From the cell containing the given text, extract its center point as (X, Y) coordinate. 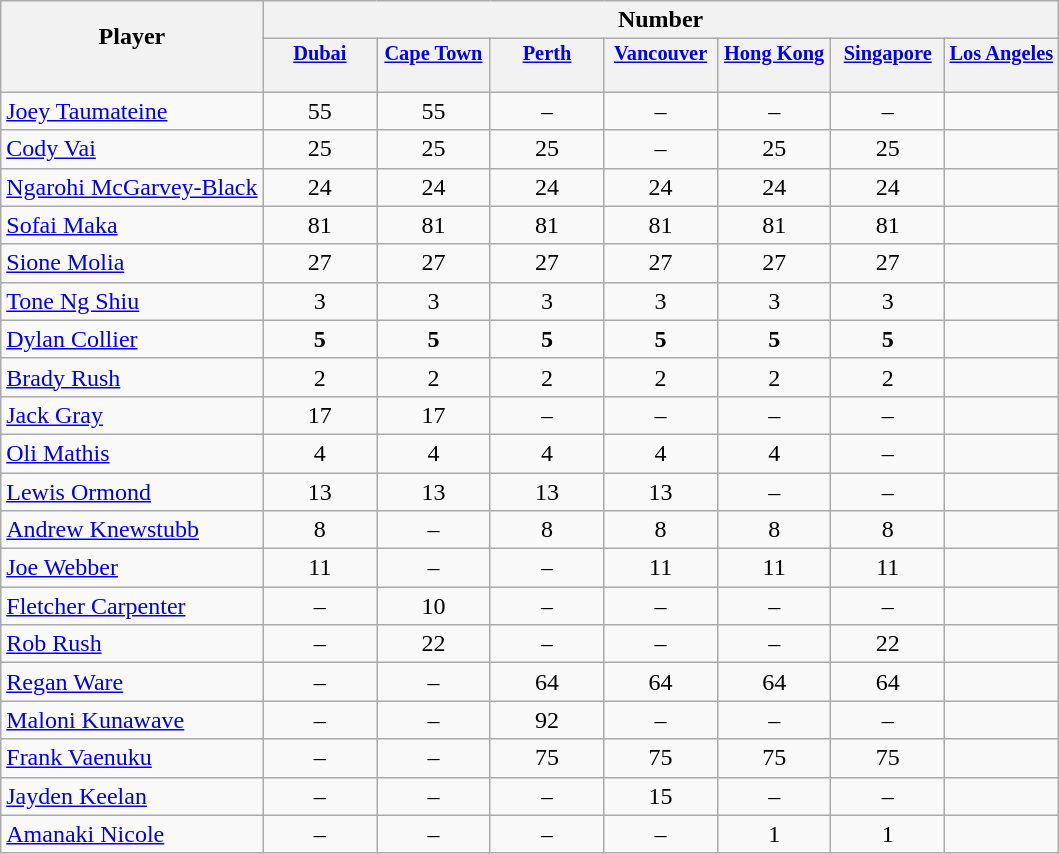
Singapore (888, 54)
10 (434, 606)
Ngarohi McGarvey-Black (132, 187)
Joe Webber (132, 568)
Cape Town (434, 54)
Jack Gray (132, 415)
Vancouver (661, 54)
Dubai (320, 54)
Tone Ng Shiu (132, 301)
Cody Vai (132, 149)
Oli Mathis (132, 453)
92 (547, 720)
Maloni Kunawave (132, 720)
Lewis Ormond (132, 491)
Player (132, 36)
Andrew Knewstubb (132, 530)
Dylan Collier (132, 339)
Sofai Maka (132, 225)
Brady Rush (132, 377)
Sione Molia (132, 263)
Frank Vaenuku (132, 758)
Perth (547, 54)
Hong Kong (774, 54)
Jayden Keelan (132, 796)
Los Angeles (1002, 54)
Amanaki Nicole (132, 834)
Rob Rush (132, 644)
Number (660, 20)
Fletcher Carpenter (132, 606)
Joey Taumateine (132, 111)
Regan Ware (132, 682)
15 (661, 796)
